Return [x, y] of the center of cell containing provided text 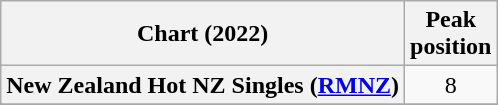
Peak position [451, 34]
Chart (2022) [203, 34]
New Zealand Hot NZ Singles (RMNZ) [203, 85]
8 [451, 85]
